Identify which cell holds the provided text, then report its [x, y] central coordinate. 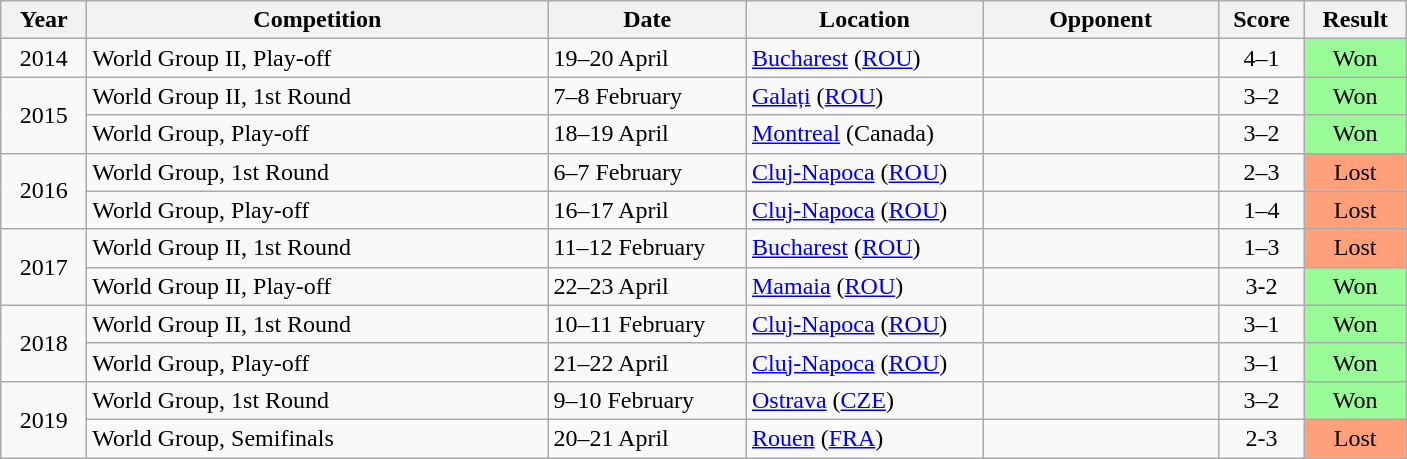
19–20 April [648, 58]
2018 [44, 343]
Rouen (FRA) [864, 438]
1–4 [1262, 210]
11–12 February [648, 248]
4–1 [1262, 58]
2–3 [1262, 172]
9–10 February [648, 400]
6–7 February [648, 172]
Result [1356, 20]
Mamaia (ROU) [864, 286]
2019 [44, 419]
Year [44, 20]
3-2 [1262, 286]
Location [864, 20]
Galați (ROU) [864, 96]
20–21 April [648, 438]
18–19 April [648, 134]
Score [1262, 20]
2016 [44, 191]
Date [648, 20]
World Group, Semifinals [318, 438]
2017 [44, 267]
10–11 February [648, 324]
21–22 April [648, 362]
2014 [44, 58]
22–23 April [648, 286]
7–8 February [648, 96]
Montreal (Canada) [864, 134]
Opponent [1100, 20]
1–3 [1262, 248]
2015 [44, 115]
2-3 [1262, 438]
16–17 April [648, 210]
Ostrava (CZE) [864, 400]
Competition [318, 20]
